Capture the cell that displays the provided text and extract its [X, Y] central coordinate. 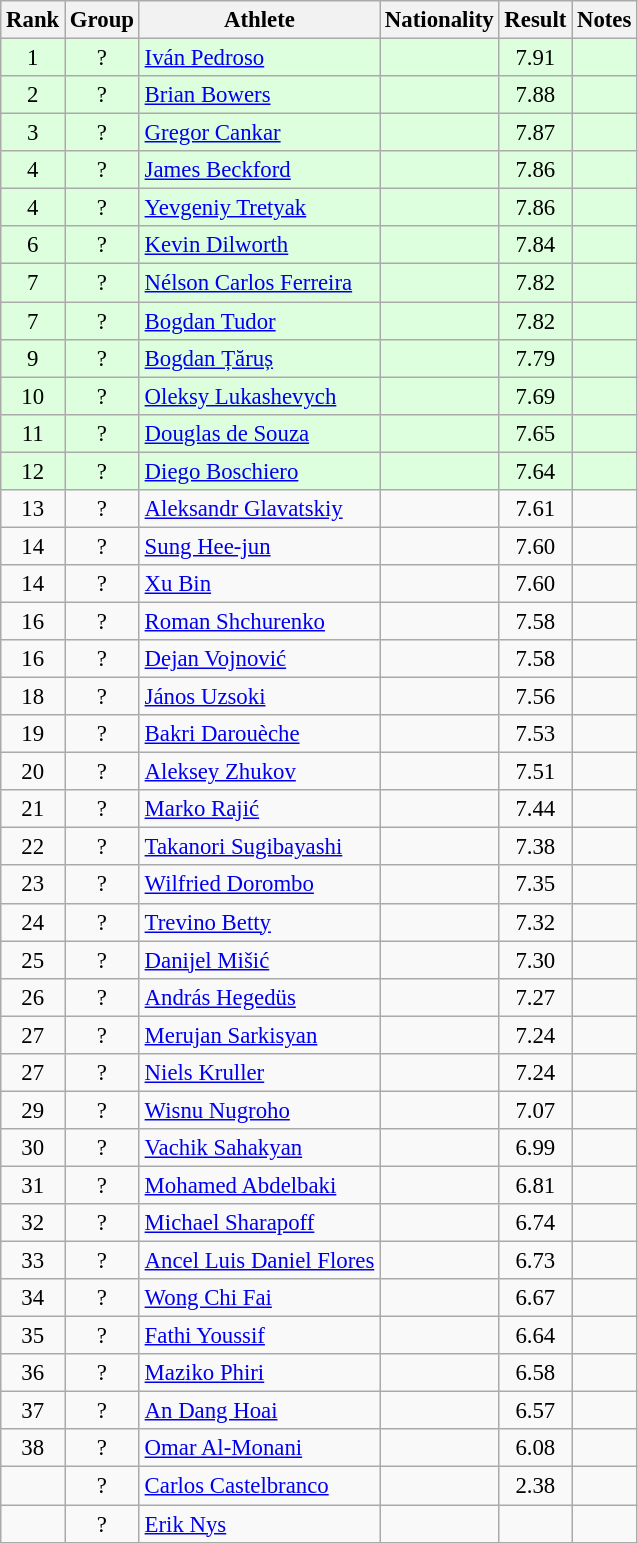
7.32 [536, 922]
35 [33, 1336]
Nélson Carlos Ferreira [259, 283]
Sung Hee-jun [259, 546]
Notes [604, 20]
7.88 [536, 95]
Brian Bowers [259, 95]
Wilfried Dorombo [259, 885]
6.64 [536, 1336]
7.79 [536, 358]
18 [33, 697]
Trevino Betty [259, 922]
24 [33, 922]
Takanori Sugibayashi [259, 847]
7.65 [536, 433]
7.61 [536, 509]
János Uzsoki [259, 697]
32 [33, 1223]
11 [33, 433]
Xu Bin [259, 584]
29 [33, 1110]
7.27 [536, 997]
Dejan Vojnović [259, 659]
6.67 [536, 1298]
6.08 [536, 1449]
Aleksey Zhukov [259, 772]
2.38 [536, 1486]
1 [33, 58]
23 [33, 885]
Bakri Darouèche [259, 734]
7.53 [536, 734]
Diego Boschiero [259, 471]
Marko Rajić [259, 809]
26 [33, 997]
Douglas de Souza [259, 433]
Carlos Castelbranco [259, 1486]
Merujan Sarkisyan [259, 1035]
7.69 [536, 396]
7.07 [536, 1110]
19 [33, 734]
22 [33, 847]
Wisnu Nugroho [259, 1110]
Wong Chi Fai [259, 1298]
Bogdan Țăruș [259, 358]
7.35 [536, 885]
Maziko Phiri [259, 1373]
7.64 [536, 471]
Niels Kruller [259, 1073]
Oleksy Lukashevych [259, 396]
7.44 [536, 809]
Roman Shchurenko [259, 621]
6.57 [536, 1411]
Michael Sharapoff [259, 1223]
Danijel Mišić [259, 960]
12 [33, 471]
Kevin Dilworth [259, 245]
34 [33, 1298]
Nationality [440, 20]
James Beckford [259, 170]
Omar Al-Monani [259, 1449]
7.56 [536, 697]
Bogdan Tudor [259, 321]
Aleksandr Glavatskiy [259, 509]
An Dang Hoai [259, 1411]
6.74 [536, 1223]
Athlete [259, 20]
Group [102, 20]
7.38 [536, 847]
András Hegedüs [259, 997]
10 [33, 396]
20 [33, 772]
6.81 [536, 1185]
6.58 [536, 1373]
Fathi Youssif [259, 1336]
7.91 [536, 58]
Gregor Cankar [259, 133]
21 [33, 809]
6.99 [536, 1148]
3 [33, 133]
38 [33, 1449]
30 [33, 1148]
Iván Pedroso [259, 58]
9 [33, 358]
Vachik Sahakyan [259, 1148]
37 [33, 1411]
36 [33, 1373]
13 [33, 509]
Rank [33, 20]
7.87 [536, 133]
2 [33, 95]
7.51 [536, 772]
Mohamed Abdelbaki [259, 1185]
7.84 [536, 245]
6.73 [536, 1261]
31 [33, 1185]
Yevgeniy Tretyak [259, 208]
Ancel Luis Daniel Flores [259, 1261]
7.30 [536, 960]
25 [33, 960]
33 [33, 1261]
Result [536, 20]
Erik Nys [259, 1524]
6 [33, 245]
